Determine the (x, y) coordinate at the center of the cell enclosing the given text.  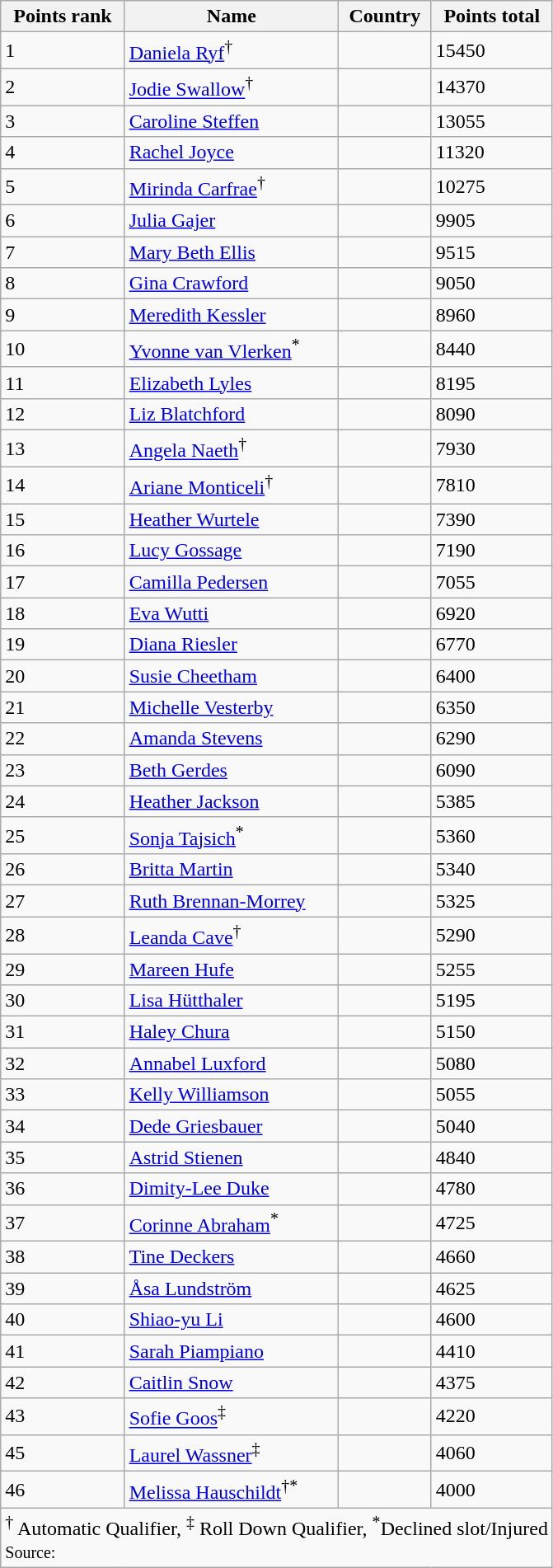
7055 (491, 582)
Dede Griesbauer (231, 1126)
5055 (491, 1095)
Angela Naeth† (231, 448)
Ruth Brennan-Morrey (231, 901)
6350 (491, 707)
30 (63, 1001)
Sonja Tajsich* (231, 836)
38 (63, 1257)
Ariane Monticeli† (231, 485)
5195 (491, 1001)
5325 (491, 901)
5080 (491, 1063)
Susie Cheetham (231, 676)
Liz Blatchford (231, 414)
Åsa Lundström (231, 1289)
11320 (491, 153)
4220 (491, 1416)
4625 (491, 1289)
Melissa Hauschildt†* (231, 1491)
41 (63, 1351)
23 (63, 770)
Britta Martin (231, 870)
7930 (491, 448)
14 (63, 485)
33 (63, 1095)
1 (63, 51)
9 (63, 315)
8195 (491, 383)
18 (63, 613)
Haley Chura (231, 1032)
Jodie Swallow† (231, 87)
4725 (491, 1223)
† Automatic Qualifier, ‡ Roll Down Qualifier, *Declined slot/InjuredSource: (277, 1538)
8440 (491, 350)
11 (63, 383)
4 (63, 153)
5290 (491, 935)
Leanda Cave† (231, 935)
5040 (491, 1126)
5385 (491, 801)
Lisa Hütthaler (231, 1001)
20 (63, 676)
Beth Gerdes (231, 770)
4375 (491, 1383)
Mary Beth Ellis (231, 252)
22 (63, 739)
Annabel Luxford (231, 1063)
4060 (491, 1453)
34 (63, 1126)
46 (63, 1491)
Name (231, 16)
8 (63, 284)
7 (63, 252)
Amanda Stevens (231, 739)
9050 (491, 284)
Points total (491, 16)
Caroline Steffen (231, 121)
Sarah Piampiano (231, 1351)
Kelly Williamson (231, 1095)
6770 (491, 645)
Astrid Stienen (231, 1157)
4410 (491, 1351)
13055 (491, 121)
4000 (491, 1491)
Shiao-yu Li (231, 1320)
6920 (491, 613)
36 (63, 1189)
13 (63, 448)
Tine Deckers (231, 1257)
4840 (491, 1157)
40 (63, 1320)
Mareen Hufe (231, 969)
Laurel Wassner‡ (231, 1453)
19 (63, 645)
Mirinda Carfrae† (231, 186)
Michelle Vesterby (231, 707)
6400 (491, 676)
21 (63, 707)
6290 (491, 739)
Daniela Ryf† (231, 51)
39 (63, 1289)
29 (63, 969)
12 (63, 414)
8960 (491, 315)
Heather Wurtele (231, 519)
37 (63, 1223)
7810 (491, 485)
4780 (491, 1189)
8090 (491, 414)
9905 (491, 221)
Julia Gajer (231, 221)
Diana Riesler (231, 645)
26 (63, 870)
9515 (491, 252)
14370 (491, 87)
5 (63, 186)
Gina Crawford (231, 284)
6090 (491, 770)
7390 (491, 519)
Elizabeth Lyles (231, 383)
32 (63, 1063)
7190 (491, 551)
Camilla Pedersen (231, 582)
Country (384, 16)
17 (63, 582)
Heather Jackson (231, 801)
10 (63, 350)
5150 (491, 1032)
Points rank (63, 16)
Dimity-Lee Duke (231, 1189)
3 (63, 121)
Meredith Kessler (231, 315)
Corinne Abraham* (231, 1223)
2 (63, 87)
4600 (491, 1320)
10275 (491, 186)
25 (63, 836)
Rachel Joyce (231, 153)
35 (63, 1157)
4660 (491, 1257)
Caitlin Snow (231, 1383)
16 (63, 551)
24 (63, 801)
Lucy Gossage (231, 551)
Sofie Goos‡ (231, 1416)
6 (63, 221)
15450 (491, 51)
5360 (491, 836)
15 (63, 519)
Yvonne van Vlerken* (231, 350)
42 (63, 1383)
Eva Wutti (231, 613)
43 (63, 1416)
27 (63, 901)
45 (63, 1453)
28 (63, 935)
5255 (491, 969)
5340 (491, 870)
31 (63, 1032)
